Search for the cell housing the specified text and yield its [X, Y] center coordinate. 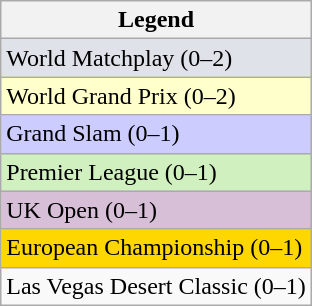
Legend [156, 20]
World Grand Prix (0–2) [156, 96]
UK Open (0–1) [156, 210]
Premier League (0–1) [156, 172]
European Championship (0–1) [156, 248]
Grand Slam (0–1) [156, 134]
Las Vegas Desert Classic (0–1) [156, 286]
World Matchplay (0–2) [156, 58]
